Determine the [x, y] coordinate at the center of the cell enclosing the given text.  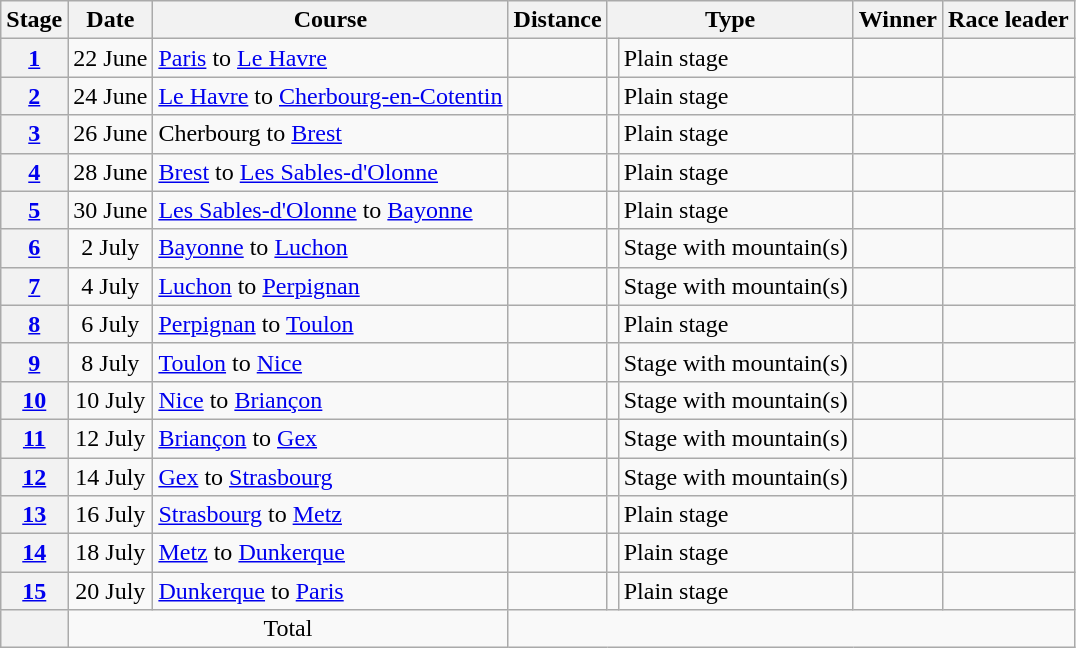
Luchon to Perpignan [330, 286]
28 June [110, 172]
Briançon to Gex [330, 438]
Metz to Dunkerque [330, 553]
Course [330, 20]
Stage [34, 20]
2 July [110, 248]
Distance [558, 20]
Type [730, 20]
1 [34, 58]
Winner [898, 20]
Bayonne to Luchon [330, 248]
Cherbourg to Brest [330, 134]
Race leader [1009, 20]
Brest to Les Sables-d'Olonne [330, 172]
8 [34, 324]
5 [34, 210]
14 July [110, 477]
10 July [110, 400]
3 [34, 134]
4 July [110, 286]
Les Sables-d'Olonne to Bayonne [330, 210]
6 July [110, 324]
Date [110, 20]
Toulon to Nice [330, 362]
9 [34, 362]
26 June [110, 134]
20 July [110, 591]
7 [34, 286]
Nice to Briançon [330, 400]
14 [34, 553]
30 June [110, 210]
12 July [110, 438]
22 June [110, 58]
4 [34, 172]
6 [34, 248]
10 [34, 400]
24 June [110, 96]
16 July [110, 515]
Gex to Strasbourg [330, 477]
2 [34, 96]
8 July [110, 362]
11 [34, 438]
Paris to Le Havre [330, 58]
Le Havre to Cherbourg-en-Cotentin [330, 96]
15 [34, 591]
13 [34, 515]
12 [34, 477]
Strasbourg to Metz [330, 515]
Perpignan to Toulon [330, 324]
Dunkerque to Paris [330, 591]
Total [288, 629]
18 July [110, 553]
